Detect which cell encompasses the target text, then output its [X, Y] center coordinate. 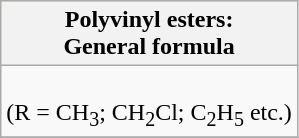
Polyvinyl esters:General formula [150, 34]
(R = CH3; CH2Cl; C2H5 etc.) [150, 102]
